Detect which cell encompasses the target text, then output its [x, y] center coordinate. 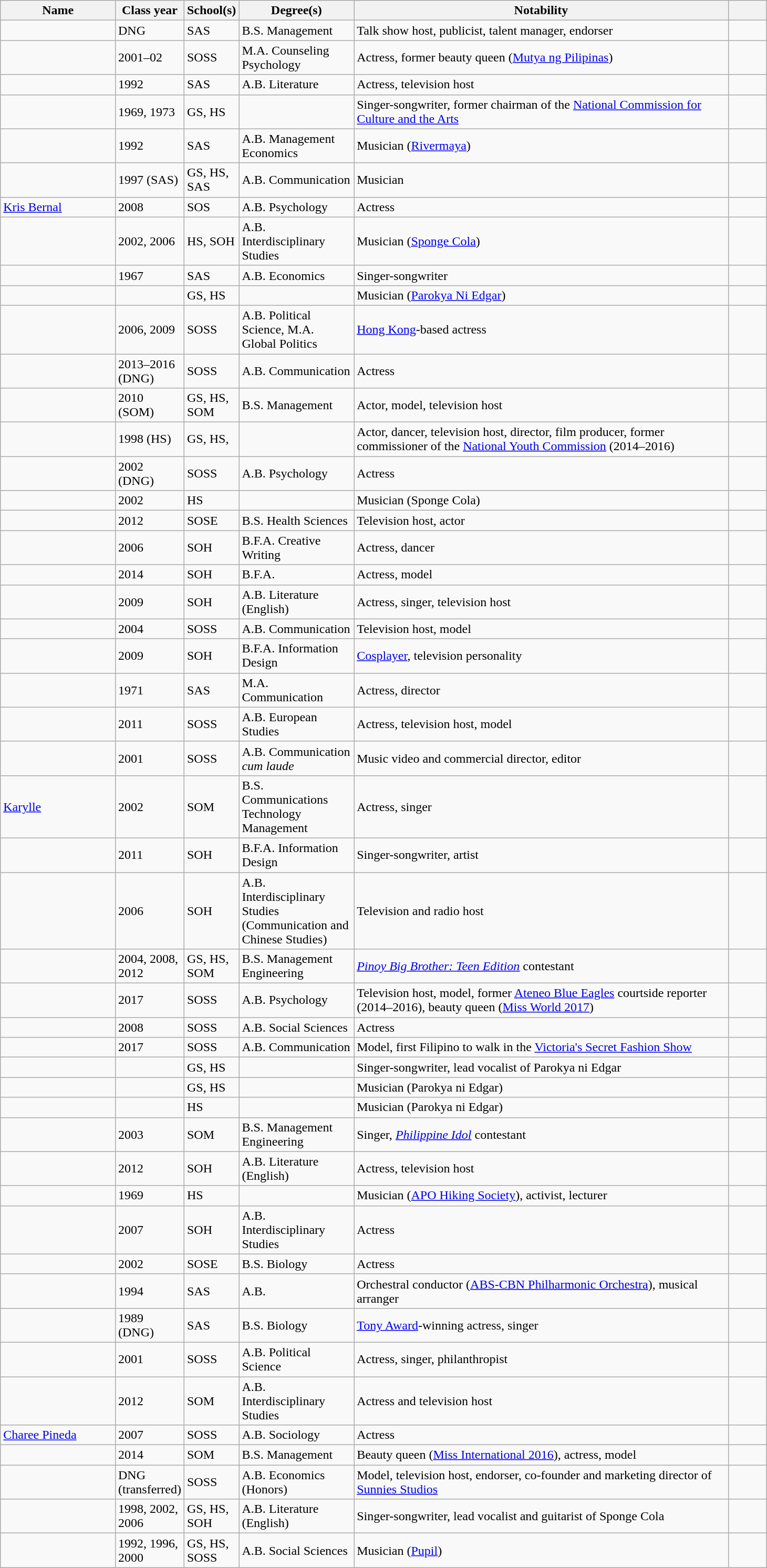
Actor, model, television host [541, 406]
Singer-songwriter, lead vocalist of Parokya ni Edgar [541, 1067]
1992, 1996, 2000 [149, 1551]
Television host, actor [541, 521]
Television and radio host [541, 910]
2004, 2008, 2012 [149, 967]
1969, 1973 [149, 111]
1998 (HS) [149, 439]
A.B. Management Economics [296, 146]
Actress, dancer [541, 547]
Kris Bernal [58, 207]
Singer-songwriter, former chairman of the National Commission for Culture and the Arts [541, 111]
B.F.A. [296, 575]
A.B. Political Science, M.A. Global Politics [296, 329]
M.A. Counseling Psychology [296, 58]
GS, HS, [211, 439]
B.F.A. Creative Writing [296, 547]
Pinoy Big Brother: Teen Edition contestant [541, 967]
GS, HS, SOH [211, 1516]
Notability [541, 11]
2003 [149, 1135]
2006, 2009 [149, 329]
1971 [149, 690]
Actress, director [541, 690]
A.B. Sociology [296, 1435]
Cosplayer, television personality [541, 656]
Music video and commercial director, editor [541, 759]
Musician [541, 180]
Actress, singer [541, 807]
DNG [149, 30]
Actress, former beauty queen (Mutya ng Pilipinas) [541, 58]
Talk show host, publicist, talent manager, endorser [541, 30]
GS, HS, SAS [211, 180]
2002 (DNG) [149, 474]
GS, HS, SOSS [211, 1551]
1969 [149, 1196]
Actress, model [541, 575]
Name [58, 11]
B.S. Health Sciences [296, 521]
1989 (DNG) [149, 1325]
Television host, model, former Ateneo Blue Eagles courtside reporter (2014–2016), beauty queen (Miss World 2017) [541, 1000]
Musician (Parokya Ni Edgar) [541, 295]
2013–2016 (DNG) [149, 371]
Singer-songwriter [541, 275]
Beauty queen (Miss International 2016), actress, model [541, 1455]
A.B. Literature [296, 85]
Singer, Philippine Idol contestant [541, 1135]
Karylle [58, 807]
A.B. Interdisciplinary Studies (Communication and Chinese Studies) [296, 910]
Musician (Rivermaya) [541, 146]
School(s) [211, 11]
B.S. Communications Technology Management [296, 807]
Class year [149, 11]
Singer-songwriter, artist [541, 855]
A.B. Economics (Honors) [296, 1482]
A.B. [296, 1291]
2004 [149, 629]
Degree(s) [296, 11]
Actor, dancer, television host, director, film producer, former commissioner of the National Youth Commission (2014–2016) [541, 439]
1997 (SAS) [149, 180]
SOS [211, 207]
Model, first Filipino to walk in the Victoria's Secret Fashion Show [541, 1047]
Actress and television host [541, 1400]
Hong Kong-based actress [541, 329]
A.B. Political Science [296, 1359]
Charee Pineda [58, 1435]
A.B. Communication cum laude [296, 759]
Actress, singer, philanthropist [541, 1359]
Actress, television host, model [541, 724]
Musician (APO Hiking Society), activist, lecturer [541, 1196]
M.A. Communication [296, 690]
Musician (Pupil) [541, 1551]
DNG (transferred) [149, 1482]
2002, 2006 [149, 241]
A.B. Economics [296, 275]
2001–02 [149, 58]
Actress, singer, television host [541, 602]
Orchestral conductor (ABS-CBN Philharmonic Orchestra), musical arranger [541, 1291]
HS, SOH [211, 241]
Tony Award-winning actress, singer [541, 1325]
Television host, model [541, 629]
1994 [149, 1291]
A.B. European Studies [296, 724]
Model, television host, endorser, co-founder and marketing director of Sunnies Studios [541, 1482]
2010 (SOM) [149, 406]
1998, 2002, 2006 [149, 1516]
1967 [149, 275]
Singer-songwriter, lead vocalist and guitarist of Sponge Cola [541, 1516]
